Capture the cell that displays the provided text and extract its [X, Y] central coordinate. 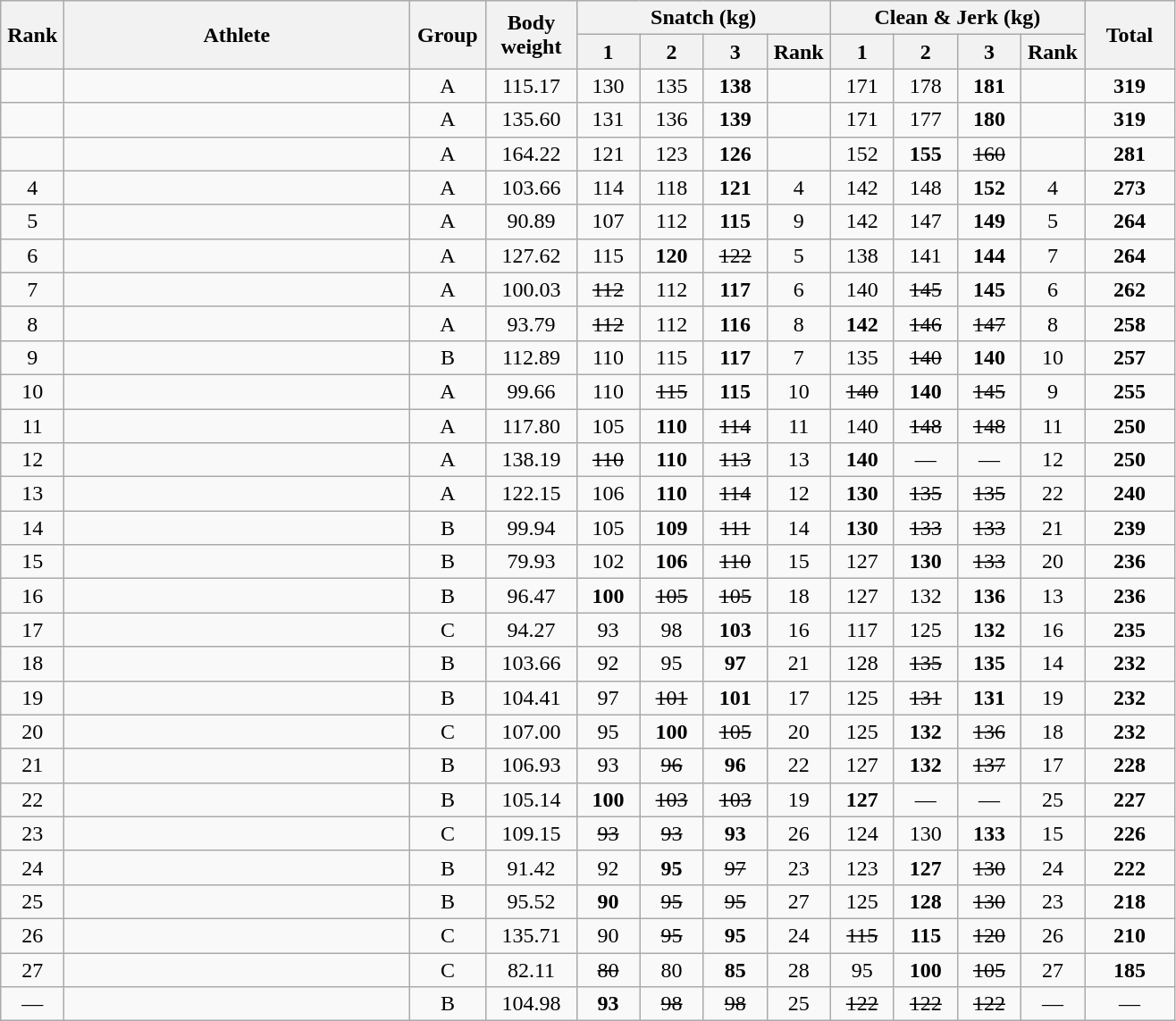
117.80 [531, 426]
239 [1130, 528]
160 [988, 154]
228 [1130, 766]
106.93 [531, 766]
105.14 [531, 799]
118 [672, 188]
137 [988, 766]
181 [988, 86]
240 [1130, 494]
112.89 [531, 357]
85 [735, 969]
99.66 [531, 391]
180 [988, 120]
102 [608, 562]
135.60 [531, 120]
141 [926, 255]
28 [799, 969]
262 [1130, 289]
124 [861, 833]
273 [1130, 188]
149 [988, 222]
164.22 [531, 154]
155 [926, 154]
222 [1130, 867]
178 [926, 86]
93.79 [531, 323]
109 [672, 528]
144 [988, 255]
82.11 [531, 969]
257 [1130, 357]
139 [735, 120]
210 [1130, 935]
104.98 [531, 1004]
Clean & Jerk (kg) [957, 18]
111 [735, 528]
127.62 [531, 255]
227 [1130, 799]
107.00 [531, 732]
Body weight [531, 35]
79.93 [531, 562]
177 [926, 120]
281 [1130, 154]
95.52 [531, 901]
107 [608, 222]
185 [1130, 969]
Group [448, 35]
91.42 [531, 867]
255 [1130, 391]
258 [1130, 323]
146 [926, 323]
96.47 [531, 596]
113 [735, 460]
235 [1130, 630]
100.03 [531, 289]
90.89 [531, 222]
Athlete [237, 35]
122.15 [531, 494]
Snatch (kg) [703, 18]
138.19 [531, 460]
99.94 [531, 528]
109.15 [531, 833]
126 [735, 154]
115.17 [531, 86]
218 [1130, 901]
94.27 [531, 630]
Total [1130, 35]
135.71 [531, 935]
226 [1130, 833]
104.41 [531, 698]
116 [735, 323]
